Find where the given text appears and provide that cell's center as [X, Y] coordinate. 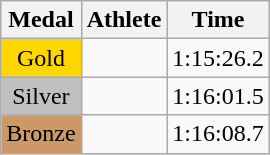
1:16:08.7 [218, 134]
Time [218, 20]
Gold [41, 58]
Silver [41, 96]
Bronze [41, 134]
Athlete [124, 20]
Medal [41, 20]
1:15:26.2 [218, 58]
1:16:01.5 [218, 96]
